Search for the cell housing the specified text and yield its [X, Y] center coordinate. 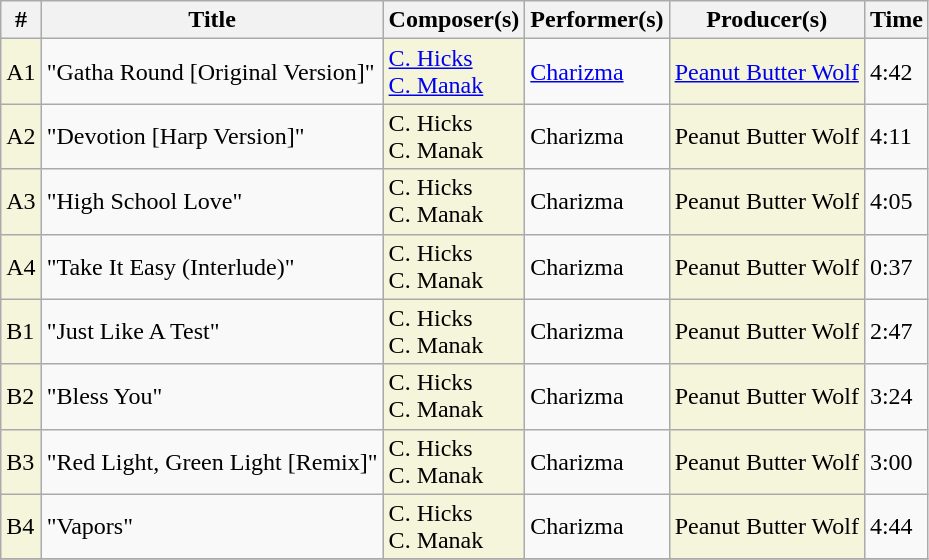
"Red Light, Green Light [Remix]" [212, 462]
4:11 [896, 136]
3:24 [896, 396]
4:42 [896, 72]
"Bless You" [212, 396]
3:00 [896, 462]
"Just Like A Test" [212, 332]
4:05 [896, 202]
# [21, 20]
"High School Love" [212, 202]
A3 [21, 202]
A2 [21, 136]
"Devotion [Harp Version]" [212, 136]
4:44 [896, 526]
"Gatha Round [Original Version]" [212, 72]
A1 [21, 72]
A4 [21, 266]
Producer(s) [766, 20]
B2 [21, 396]
0:37 [896, 266]
"Vapors" [212, 526]
2:47 [896, 332]
Time [896, 20]
Title [212, 20]
"Take It Easy (Interlude)" [212, 266]
B4 [21, 526]
Composer(s) [454, 20]
B1 [21, 332]
B3 [21, 462]
Performer(s) [597, 20]
